Return the [x, y] coordinate for the center point of the cell that contains the specified text.  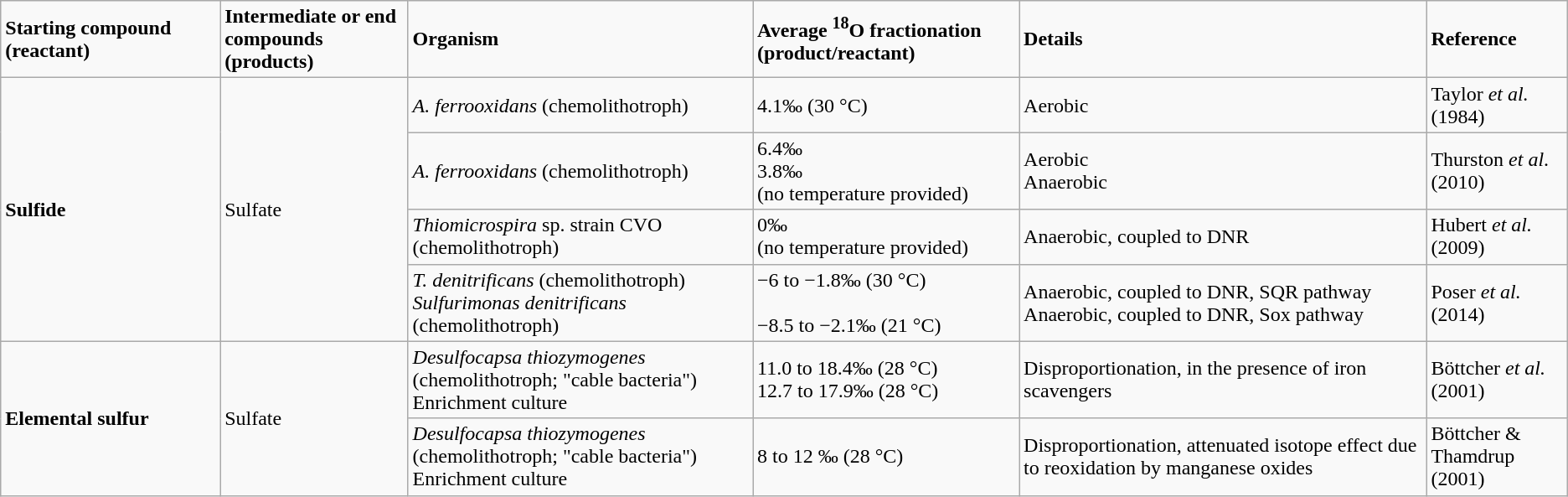
T. denitrificans (chemolithotroph)Sulfurimonas denitrificans(chemolithotroph) [580, 303]
Anaerobic, coupled to DNR, SQR pathwayAnaerobic, coupled to DNR, Sox pathway [1223, 303]
Starting compound (reactant) [111, 39]
4.1‰ (30 °C) [886, 106]
0‰(no temperature provided) [886, 236]
Sulfide [111, 210]
Taylor et al. (1984) [1497, 106]
Böttcher & Thamdrup (2001) [1497, 457]
8 to 12 ‰ (28 °C) [886, 457]
Elemental sulfur [111, 418]
Anaerobic, coupled to DNR [1223, 236]
6.4‰ 3.8‰(no temperature provided) [886, 171]
Poser et al. (2014) [1497, 303]
Thurston et al. (2010) [1497, 171]
Organism [580, 39]
Intermediate or end compounds(products) [314, 39]
Average 18O fractionation (product/reactant) [886, 39]
Details [1223, 39]
Aerobic [1223, 106]
−6 to −1.8‰ (30 °C)−8.5 to −2.1‰ (21 °C) [886, 303]
Hubert et al. (2009) [1497, 236]
Thiomicrospira sp. strain CVO (chemolithotroph) [580, 236]
Disproportionation, attenuated isotope effect due to reoxidation by manganese oxides [1223, 457]
Desulfocapsa thiozymogenes(chemolithotroph; "cable bacteria")Enrichment culture [580, 380]
Böttcher et al. (2001) [1497, 380]
11.0 to 18.4‰ (28 °C)12.7 to 17.9‰ (28 °C) [886, 380]
AerobicAnaerobic [1223, 171]
Reference [1497, 39]
Desulfocapsa thiozymogenes(chemolithotroph; "cable bacteria") Enrichment culture [580, 457]
Disproportionation, in the presence of iron scavengers [1223, 380]
